For the text-containing cell, return its midpoint in [X, Y] coordinate format. 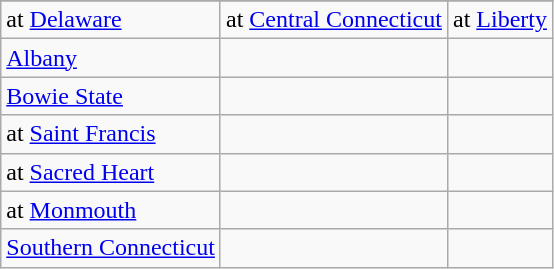
Southern Connecticut [111, 248]
at Liberty [500, 20]
Albany [111, 58]
at Monmouth [111, 210]
at Sacred Heart [111, 172]
at Delaware [111, 20]
at Central Connecticut [334, 20]
Bowie State [111, 96]
at Saint Francis [111, 134]
